Capture the cell that displays the provided text and extract its (X, Y) central coordinate. 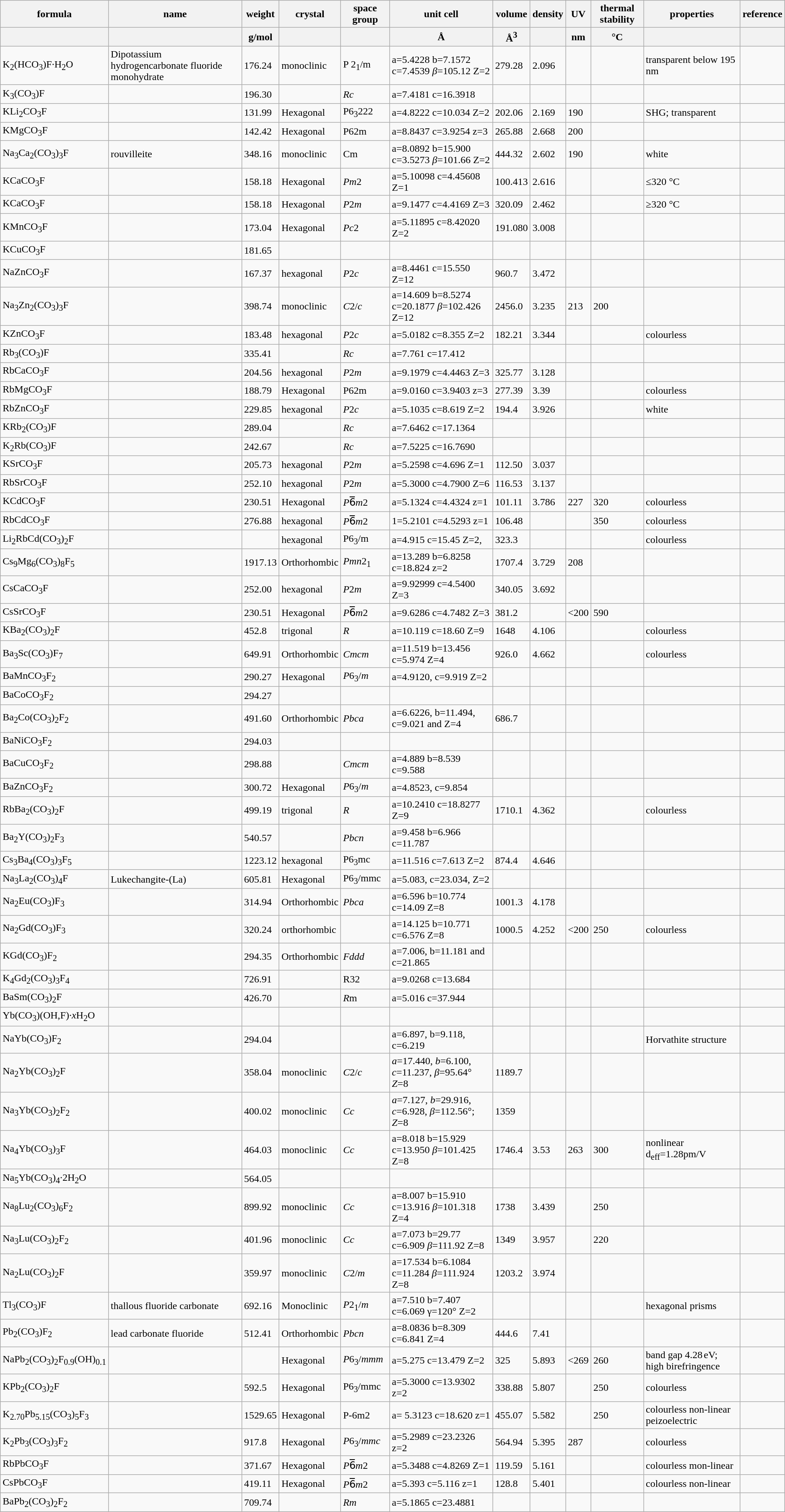
3.926 (548, 409)
a=9.1477 c=4.4169 Z=3 (441, 205)
UV (579, 14)
colourless non-linear peizoelectric (692, 1415)
294.27 (261, 696)
a=8.0836 b=8.309 c=6.841 Z=4 (441, 1333)
4.646 (548, 860)
RbCaCO3F (55, 372)
726.91 (261, 979)
3.235 (548, 306)
Lukechangite-(La) (175, 879)
279.28 (512, 65)
C2/m (365, 1273)
2.668 (548, 131)
Na2Yb(CO3)2F (55, 1073)
BaZnCO3F2 (55, 787)
a=8.0892 b=15.900 c=3.5273 β=101.66 Z=2 (441, 154)
294.03 (261, 741)
KGd(CO3)F2 (55, 957)
a=5.1865 c=23.4881 (441, 1502)
323.3 (512, 539)
294.35 (261, 957)
name (175, 14)
4.252 (548, 929)
a=8.018 b=15.929 c=13.950 β=101.425 Z=8 (441, 1150)
2.462 (548, 205)
Tl3(CO3)F (55, 1306)
590 (617, 613)
lead carbonate fluoride (175, 1333)
a=11.519 b=13.456 c=5.974 Z=4 (441, 654)
181.65 (261, 250)
Na2Lu(CO3)2F (55, 1273)
204.56 (261, 372)
401.96 (261, 1240)
Na4Yb(CO3)3F (55, 1150)
a=9.0268 c=13.684 (441, 979)
a=13.289 b=6.8258 c=18.824 z=2 (441, 563)
Å (441, 37)
5.893 (548, 1360)
a=6.596 b=10.774 c=14.09 Z=8 (441, 902)
4.106 (548, 631)
709.74 (261, 1502)
a=5.10098 c=4.45608 Z=1 (441, 182)
227 (579, 502)
BaNiCO3F2 (55, 741)
a=4.915 c=15.45 Z=2, (441, 539)
a=8.007 b=15.910 c=13.916 β=101.318 Z=4 (441, 1207)
686.7 (512, 719)
BaMnCO3F2 (55, 677)
RbMgCO3F (55, 390)
orthorhombic (310, 929)
KRb2(CO3)F (55, 428)
252.00 (261, 590)
3.39 (548, 390)
a=5.1035 c=8.619 Z=2 (441, 409)
3.008 (548, 227)
crystal (310, 14)
KBa2(CO3)2F (55, 631)
band gap 4.28 eV; high birefringence (692, 1360)
K2Rb(CO3)F (55, 447)
252.10 (261, 483)
692.16 (261, 1306)
325 (512, 1360)
colourless mon-linear (692, 1465)
space group (365, 14)
a= 5.3123 c=18.620 z=1 (441, 1415)
874.4 (512, 860)
1648 (512, 631)
265.88 (512, 131)
182.21 (512, 335)
reference (762, 14)
KPb2(CO3)2F (55, 1388)
5.401 (548, 1483)
1=5.2101 c=4.5293 z=1 (441, 521)
381.2 (512, 613)
205.73 (261, 465)
density (548, 14)
a=7.4181 c=16.3918 (441, 94)
≥320 °C (692, 205)
a=5.3000 c=13.9302 z=2 (441, 1388)
a=5.3488 c=4.8269 Z=1 (441, 1465)
a=11.516 c=7.613 Z=2 (441, 860)
a=9.6286 c=4.7482 Z=3 (441, 613)
Pb2(CO3)F2 (55, 1333)
CsCaCO3F (55, 590)
100.413 (512, 182)
a=17.534 b=6.1084 c=11.284 β=111.924 Z=8 (441, 1273)
605.81 (261, 879)
P-6m2 (365, 1415)
SHG; transparent (692, 113)
NaYb(CO3)F2 (55, 1040)
1746.4 (512, 1150)
CsSrCO3F (55, 613)
263 (579, 1150)
Horvathite structure (692, 1040)
a=17.440, b=6.100, c=11.237, β=95.64° Z=8 (441, 1073)
455.07 (512, 1415)
a=9.0160 c=3.9403 z=3 (441, 390)
°C (617, 37)
KLi2CO3F (55, 113)
444.32 (512, 154)
1203.2 (512, 1273)
2.602 (548, 154)
119.59 (512, 1465)
1529.65 (261, 1415)
Na3Ca2(CO3)3F (55, 154)
167.37 (261, 273)
512.41 (261, 1333)
5.582 (548, 1415)
a=9.1979 c=4.4463 Z=3 (441, 372)
Cm (365, 154)
Na5Yb(CO3)4·2H2O (55, 1178)
a=6.6226, b=11.494, c=9.021 and Z=4 (441, 719)
287 (579, 1442)
K3(CO3)F (55, 94)
116.53 (512, 483)
BaCuCO3F2 (55, 765)
P63222 (365, 113)
4.178 (548, 902)
P 21/m (365, 65)
1707.4 (512, 563)
960.7 (512, 273)
649.91 (261, 654)
a=4.889 b=8.539 c=9.588 (441, 765)
142.42 (261, 131)
Ba2Y(CO3)2F3 (55, 838)
419.11 (261, 1483)
rouvilleite (175, 154)
a=6.897, b=9.118, c=6.219 (441, 1040)
Na2Gd(CO3)F3 (55, 929)
transparent below 195 nm (692, 65)
2.096 (548, 65)
a=7.510 b=7.407 c=6.069 γ=120° Z=2 (441, 1306)
300.72 (261, 787)
320.09 (512, 205)
358.04 (261, 1073)
volume (512, 14)
314.94 (261, 902)
Na2Eu(CO3)F3 (55, 902)
340.05 (512, 590)
1189.7 (512, 1073)
Ba3Sc(CO3)F7 (55, 654)
hexagonal prisms (692, 1306)
KCdCO3F (55, 502)
Na3Zn2(CO3)3F (55, 306)
112.50 (512, 465)
a=14.609 b=8.5274 c=20.1877 β=102.426 Z=12 (441, 306)
unit cell (441, 14)
564.94 (512, 1442)
Na8Lu2(CO3)6F2 (55, 1207)
220 (617, 1240)
CsPbCO3F (55, 1483)
320 (617, 502)
K2Pb3(CO3)3F2 (55, 1442)
2.616 (548, 182)
a=9.458 b=6.966 c=11.787 (441, 838)
131.99 (261, 113)
298.88 (261, 765)
RbBa2(CO3)2F (55, 810)
nm (579, 37)
a=5.0182 c=8.355 Z=2 (441, 335)
a=7.073 b=29.77 c=6.909 β=111.92 Z=8 (441, 1240)
3.344 (548, 335)
a=7.6462 c=17.1364 (441, 428)
thermal stability (617, 14)
Ba2Co(CO3)2F2 (55, 719)
540.57 (261, 838)
3.786 (548, 502)
g/mol (261, 37)
a=7.5225 c=16.7690 (441, 447)
491.60 (261, 719)
1223.12 (261, 860)
≤320 °C (692, 182)
colourless non-linear (692, 1483)
a=5.275 c=13.479 Z=2 (441, 1360)
3.53 (548, 1150)
4.362 (548, 810)
a=7.761 c=17.412 (441, 353)
3.472 (548, 273)
1359 (512, 1111)
3.137 (548, 483)
926.0 (512, 654)
188.79 (261, 390)
1917.13 (261, 563)
5.395 (548, 1442)
Monoclinic (310, 1306)
335.41 (261, 353)
899.92 (261, 1207)
RbZnCO3F (55, 409)
KMnCO3F (55, 227)
277.39 (512, 390)
Na3Lu(CO3)2F2 (55, 1240)
a=5.11895 c=8.42020 Z=2 (441, 227)
a=10.2410 c=18.8277 Z=9 (441, 810)
NaPb2(CO3)2F0.9(OH)0.1 (55, 1360)
K2.70Pb5.15(CO3)5F3 (55, 1415)
<269 (579, 1360)
P21/m (365, 1306)
a=8.4461 c=15.550 Z=12 (441, 273)
1710.1 (512, 810)
398.74 (261, 306)
208 (579, 563)
183.48 (261, 335)
nonlinear deff=1.28pm/V (692, 1150)
a=14.125 b=10.771 c=6.576 Z=8 (441, 929)
400.02 (261, 1111)
a=5.4228 b=7.1572 c=7.4539 β=105.12 Z=2 (441, 65)
K4Gd2(CO3)3F4 (55, 979)
a=4.8523, c=9.854 (441, 787)
RbPbCO3F (55, 1465)
a=5.393 c=5.116 z=1 (441, 1483)
P63/mmm (365, 1360)
452.8 (261, 631)
a=5.083, c=23.034, Z=2 (441, 879)
229.85 (261, 409)
KMgCO3F (55, 131)
202.06 (512, 113)
2.169 (548, 113)
294.04 (261, 1040)
1000.5 (512, 929)
Cs9Mg6(CO3)8F5 (55, 563)
359.97 (261, 1273)
1349 (512, 1240)
KCuCO3F (55, 250)
1738 (512, 1207)
Yb(CO3)(OH,F)·xH2O (55, 1017)
350 (617, 521)
a=5.016 c=37.944 (441, 998)
Å3 (512, 37)
a=4.9120, c=9.919 Z=2 (441, 677)
173.04 (261, 227)
194.4 (512, 409)
3.439 (548, 1207)
426.70 (261, 998)
242.67 (261, 447)
325.77 (512, 372)
Pmn21 (365, 563)
176.24 (261, 65)
a=5.2989 c=23.2326 z=2 (441, 1442)
289.04 (261, 428)
3.128 (548, 372)
260 (617, 1360)
5.807 (548, 1388)
3.037 (548, 465)
101.11 (512, 502)
191.080 (512, 227)
128.8 (512, 1483)
371.67 (261, 1465)
a=8.8437 c=3.9254 z=3 (441, 131)
a=7.006, b=11.181 and c=21.865 (441, 957)
464.03 (261, 1150)
Cs3Ba4(CO3)3F5 (55, 860)
564.05 (261, 1178)
290.27 (261, 677)
499.19 (261, 810)
Na3Yb(CO3)2F2 (55, 1111)
5.161 (548, 1465)
Fddd (365, 957)
a=4.8222 c=10.034 Z=2 (441, 113)
K2(HCO3)F·H2O (55, 65)
Pm2 (365, 182)
RbSrCO3F (55, 483)
338.88 (512, 1388)
4.662 (548, 654)
R32 (365, 979)
320.24 (261, 929)
BaSm(CO3)2F (55, 998)
213 (579, 306)
BaCoCO3F2 (55, 696)
3.692 (548, 590)
592.5 (261, 1388)
RbCdCO3F (55, 521)
KZnCO3F (55, 335)
P63mc (365, 860)
properties (692, 14)
KSrCO3F (55, 465)
formula (55, 14)
3.974 (548, 1273)
BaPb2(CO3)2F2 (55, 1502)
300 (617, 1150)
a=7.127, b=29.916, c=6.928, β=112.56°; Z=8 (441, 1111)
NaZnCO3F (55, 273)
Pc2 (365, 227)
106.48 (512, 521)
Na3La2(CO3)4F (55, 879)
weight (261, 14)
444.6 (512, 1333)
Rb3(CO3)F (55, 353)
a=9.92999 c=4.5400 Z=3 (441, 590)
1001.3 (512, 902)
3.729 (548, 563)
3.957 (548, 1240)
a=5.2598 c=4.696 Z=1 (441, 465)
a=5.3000 c=4.7900 Z=6 (441, 483)
917.8 (261, 1442)
2456.0 (512, 306)
a=5.1324 c=4.4324 z=1 (441, 502)
a=10.119 c=18.60 Z=9 (441, 631)
196.30 (261, 94)
7.41 (548, 1333)
348.16 (261, 154)
Dipotassium hydrogencarbonate fluoride monohydrate (175, 65)
276.88 (261, 521)
thallous fluoride carbonate (175, 1306)
Li2RbCd(CO3)2F (55, 539)
